Extract the [x, y] coordinate from the center of the cell holding the provided text.  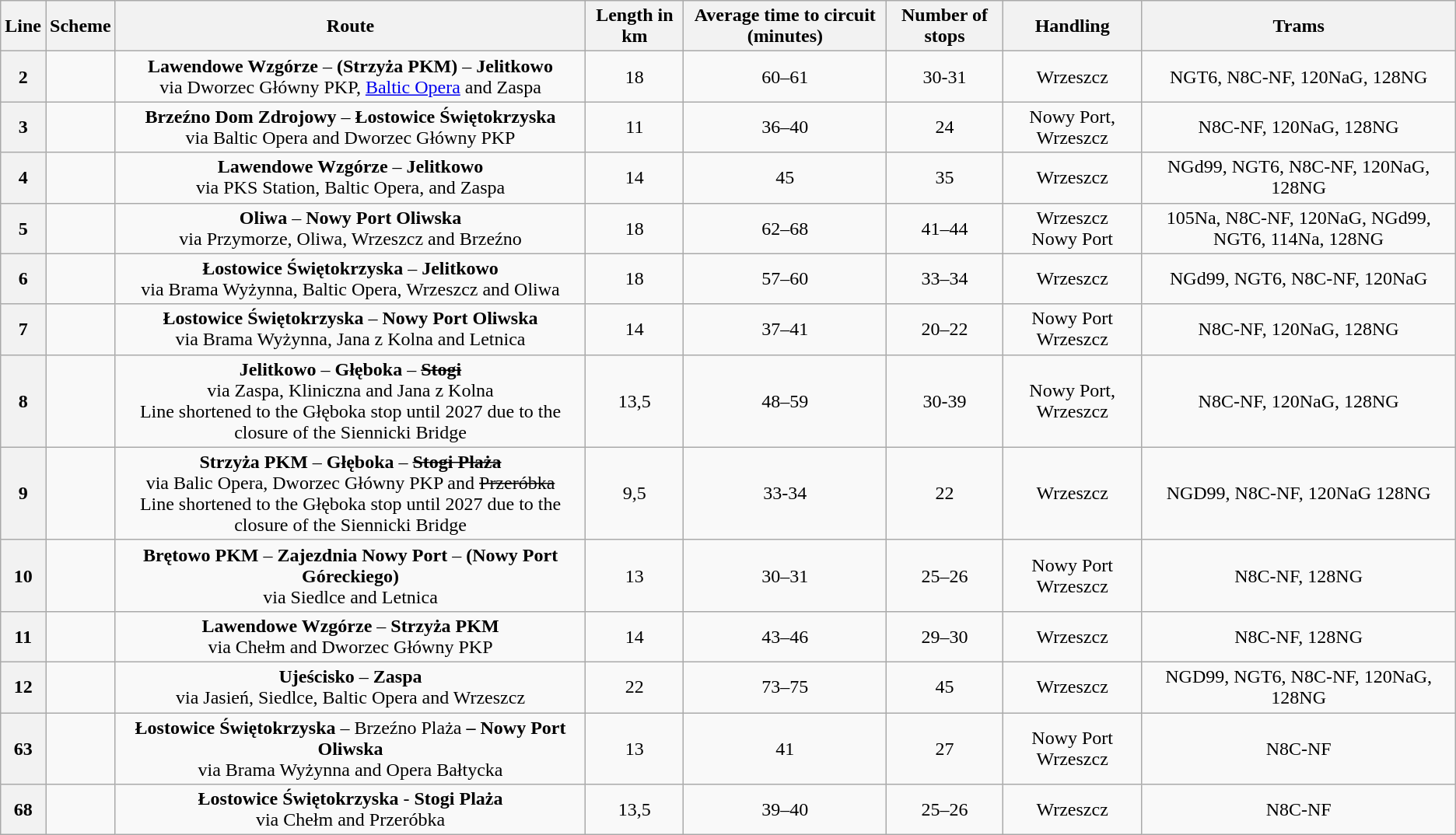
4 [23, 177]
Line [23, 26]
41 [786, 748]
57–60 [786, 278]
39–40 [786, 810]
Łostowice Świętokrzyska – Nowy Port Oliwskavia Brama Wyżynna, Jana z Kolna and Letnica [350, 330]
63 [23, 748]
48–59 [786, 401]
29–30 [945, 636]
20–22 [945, 330]
8 [23, 401]
Oliwa – Nowy Port Oliwskavia Przymorze, Oliwa, Wrzeszcz and Brzeźno [350, 229]
NGD99, N8C-NF, 120NaG 128NG [1299, 493]
24 [945, 128]
Lawendowe Wzgórze – Jelitkowovia PKS Station, Baltic Opera, and Zaspa [350, 177]
Brzeźno Dom Zdrojowy – Łostowice Świętokrzyskavia Baltic Opera and Dworzec Główny PKP [350, 128]
Łostowice Świętokrzyska – Jelitkowovia Brama Wyżynna, Baltic Opera, Wrzeszcz and Oliwa [350, 278]
30-39 [945, 401]
Handling [1072, 26]
105Na, N8C-NF, 120NaG, NGd99, NGT6, 114Na, 128NG [1299, 229]
12 [23, 687]
Łostowice Świętokrzyska – Brzeźno Plaża – Nowy Port Oliwskavia Brama Wyżynna and Opera Bałtycka [350, 748]
2 [23, 76]
62–68 [786, 229]
WrzeszczNowy Port [1072, 229]
43–46 [786, 636]
68 [23, 810]
30–31 [786, 575]
33-34 [786, 493]
Lawendowe Wzgórze – Strzyża PKMvia Chełm and Dworzec Główny PKP [350, 636]
73–75 [786, 687]
10 [23, 575]
37–41 [786, 330]
NGD99, NGT6, N8C-NF, 120NaG, 128NG [1299, 687]
60–61 [786, 76]
9,5 [635, 493]
Scheme [80, 26]
35 [945, 177]
5 [23, 229]
7 [23, 330]
NGd99, NGT6, N8C-NF, 120NaG [1299, 278]
NGd99, NGT6, N8C-NF, 120NaG, 128NG [1299, 177]
41–44 [945, 229]
3 [23, 128]
30-31 [945, 76]
Trams [1299, 26]
27 [945, 748]
Route [350, 26]
Number of stops [945, 26]
Ujeścisko – Zaspavia Jasień, Siedlce, Baltic Opera and Wrzeszcz [350, 687]
Lawendowe Wzgórze – (Strzyża PKM) – Jelitkowovia Dworzec Główny PKP, Baltic Opera and Zaspa [350, 76]
33–34 [945, 278]
6 [23, 278]
Łostowice Świętokrzyska - Stogi Plażavia Chełm and Przeróbka [350, 810]
9 [23, 493]
36–40 [786, 128]
Length in km [635, 26]
Brętowo PKM – Zajezdnia Nowy Port – (Nowy Port Góreckiego)via Siedlce and Letnica [350, 575]
Average time to circuit (minutes) [786, 26]
NGT6, N8C-NF, 120NaG, 128NG [1299, 76]
